Find where the given text appears and provide that cell's center as (X, Y) coordinate. 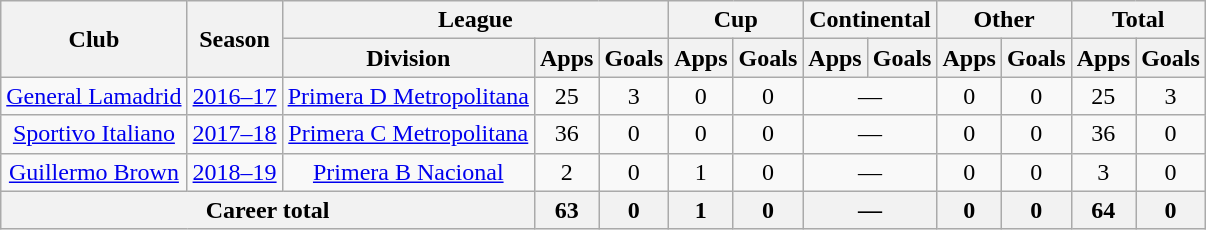
Primera C Metropolitana (408, 134)
2018–19 (234, 172)
Total (1138, 20)
2017–18 (234, 134)
Guillermo Brown (94, 172)
Other (1004, 20)
General Lamadrid (94, 96)
Cup (736, 20)
Sportivo Italiano (94, 134)
63 (566, 210)
Primera D Metropolitana (408, 96)
2016–17 (234, 96)
Club (94, 39)
Continental (870, 20)
League (476, 20)
64 (1103, 210)
Career total (268, 210)
Primera B Nacional (408, 172)
2 (566, 172)
Division (408, 58)
Season (234, 39)
